Return the (x, y) coordinate for the center point of the cell that contains the specified text.  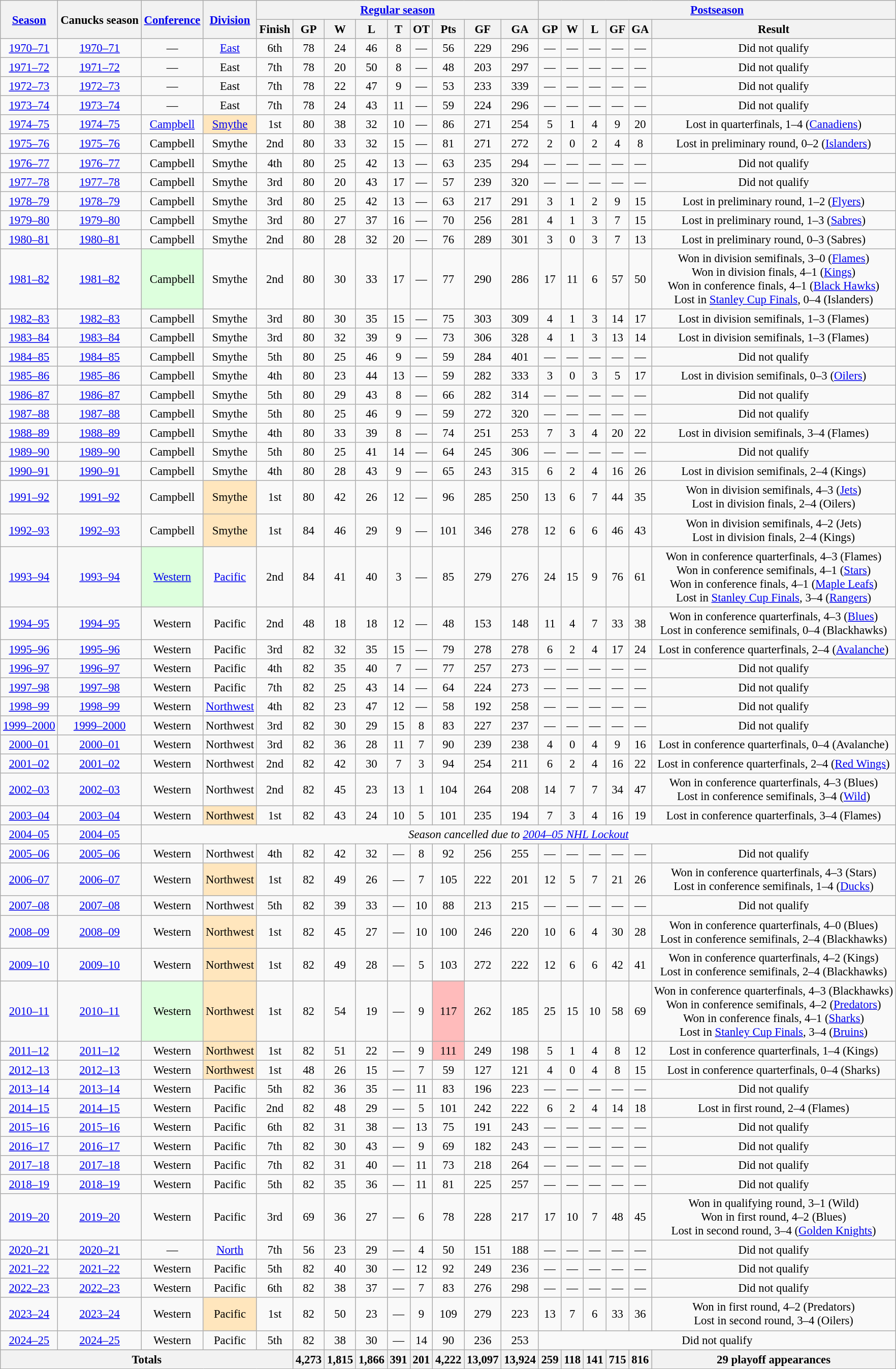
4,273 (309, 1359)
245 (483, 452)
65 (449, 471)
259 (550, 1359)
294 (520, 163)
220 (520, 932)
237 (520, 725)
Won in conference quarterfinals, 4–0 (Blues)Lost in conference semifinals, 2–4 (Blackhawks) (774, 932)
85 (449, 577)
228 (483, 1217)
238 (520, 745)
211 (520, 764)
T (398, 29)
218 (483, 1165)
309 (520, 319)
111 (449, 1050)
Lost in conference quarterfinals, 0–4 (Sharks) (774, 1070)
298 (520, 1288)
Won in division semifinals, 4–2 (Jets)Lost in division finals, 2–4 (Kings) (774, 530)
Lost in conference quarterfinals, 0–4 (Avalanche) (774, 745)
250 (520, 498)
284 (483, 357)
Lost in conference quarterfinals, 1–4 (Kings) (774, 1050)
141 (594, 1359)
4,222 (449, 1359)
225 (483, 1185)
Lost in preliminary round, 0–3 (Sabres) (774, 239)
715 (618, 1359)
194 (520, 816)
301 (520, 239)
333 (520, 376)
Won in qualifying round, 3–1 (Wild)Won in first round, 4–2 (Blues)Lost in second round, 3–4 (Golden Knights) (774, 1217)
339 (520, 86)
54 (340, 1011)
Won in division semifinals, 4–3 (Jets)Lost in division finals, 2–4 (Oilers) (774, 498)
151 (483, 1250)
74 (449, 433)
Won in first round, 4–2 (Predators)Lost in second round, 3–4 (Oilers) (774, 1315)
148 (520, 623)
117 (449, 1011)
79 (449, 649)
Lost in preliminary round, 1–2 (Flyers) (774, 201)
Canucks season (100, 19)
105 (449, 880)
Pts (449, 29)
Result (774, 29)
Lost in conference quarterfinals, 2–4 (Avalanche) (774, 649)
285 (483, 498)
Lost in conference quarterfinals, 2–4 (Red Wings) (774, 764)
290 (483, 279)
Lost in conference quarterfinals, 3–4 (Flames) (774, 816)
103 (449, 964)
242 (483, 1108)
Lost in division semifinals, 0–3 (Oilers) (774, 376)
346 (483, 530)
1,815 (340, 1359)
29 playoff appearances (774, 1359)
196 (483, 1089)
328 (520, 338)
Lost in quarterfinals, 1–4 (Canadiens) (774, 124)
OT (422, 29)
96 (449, 498)
297 (520, 68)
Regular season (397, 10)
291 (520, 201)
104 (449, 789)
Lost in first round, 2–4 (Flames) (774, 1108)
198 (520, 1050)
Lost in preliminary round, 0–2 (Islanders) (774, 144)
88 (449, 906)
153 (483, 623)
Lost in division semifinals, 3–4 (Flames) (774, 433)
21 (618, 880)
61 (640, 577)
185 (520, 1011)
401 (520, 357)
229 (483, 48)
289 (483, 239)
208 (520, 789)
192 (483, 707)
109 (449, 1315)
188 (520, 1250)
118 (572, 1359)
251 (483, 433)
127 (483, 1070)
100 (449, 932)
391 (398, 1359)
53 (449, 86)
281 (520, 220)
51 (340, 1050)
Lost in preliminary round, 1–3 (Sabres) (774, 220)
1,866 (371, 1359)
13,097 (483, 1359)
North (230, 1250)
66 (449, 395)
Postseason (717, 10)
315 (520, 471)
Conference (172, 19)
227 (483, 725)
233 (483, 86)
262 (483, 1011)
70 (449, 220)
255 (520, 854)
13,924 (520, 1359)
Finish (274, 29)
Lost in division semifinals, 2–4 (Kings) (774, 471)
191 (483, 1127)
Season cancelled due to 2004–05 NHL Lockout (518, 835)
203 (483, 68)
Season (29, 19)
215 (520, 906)
Won in conference quarterfinals, 4–2 (Kings)Lost in conference semifinals, 2–4 (Blackhawks) (774, 964)
121 (520, 1070)
213 (483, 906)
Totals (147, 1359)
Won in conference quarterfinals, 4–3 (Blues)Lost in conference semifinals, 0–4 (Blackhawks) (774, 623)
816 (640, 1359)
34 (618, 789)
258 (520, 707)
94 (449, 764)
86 (449, 124)
303 (483, 319)
182 (483, 1146)
286 (520, 279)
Won in conference quarterfinals, 4–3 (Blues)Lost in conference semifinals, 3–4 (Wild) (774, 789)
Won in conference quarterfinals, 4–3 (Stars)Lost in conference semifinals, 1–4 (Ducks) (774, 880)
314 (520, 395)
Division (230, 19)
246 (483, 932)
